Output the (x, y) coordinate of the center of the cell containing the given text.  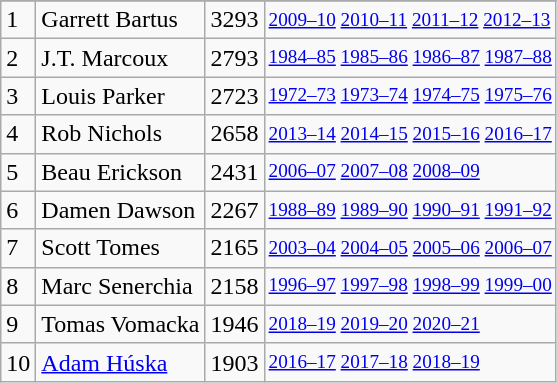
2723 (234, 96)
6 (18, 210)
2793 (234, 58)
2013–14 2014–15 2015–16 2016–17 (410, 134)
2003–04 2004–05 2005–06 2006–07 (410, 248)
2009–10 2010–11 2011–12 2012–13 (410, 20)
2018–19 2019–20 2020–21 (410, 324)
2267 (234, 210)
Louis Parker (120, 96)
Scott Tomes (120, 248)
2658 (234, 134)
10 (18, 362)
2 (18, 58)
1903 (234, 362)
Beau Erickson (120, 172)
Marc Senerchia (120, 286)
8 (18, 286)
2158 (234, 286)
1972–73 1973–74 1974–75 1975–76 (410, 96)
1984–85 1985–86 1986–87 1987–88 (410, 58)
Tomas Vomacka (120, 324)
1946 (234, 324)
1996–97 1997–98 1998–99 1999–00 (410, 286)
2006–07 2007–08 2008–09 (410, 172)
1 (18, 20)
9 (18, 324)
Garrett Bartus (120, 20)
1988–89 1989–90 1990–91 1991–92 (410, 210)
Rob Nichols (120, 134)
Adam Húska (120, 362)
7 (18, 248)
2016–17 2017–18 2018–19 (410, 362)
3 (18, 96)
J.T. Marcoux (120, 58)
Damen Dawson (120, 210)
2431 (234, 172)
3293 (234, 20)
5 (18, 172)
2165 (234, 248)
4 (18, 134)
